For the text-containing cell, return its midpoint in [x, y] coordinate format. 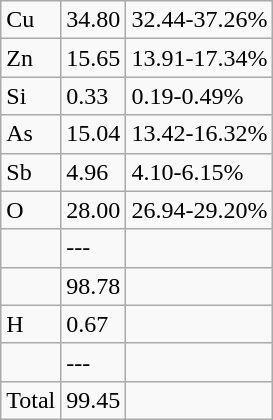
As [31, 134]
99.45 [94, 400]
Zn [31, 58]
28.00 [94, 210]
0.33 [94, 96]
98.78 [94, 286]
13.91-17.34% [200, 58]
0.67 [94, 324]
Total [31, 400]
H [31, 324]
4.10-6.15% [200, 172]
0.19-0.49% [200, 96]
13.42-16.32% [200, 134]
34.80 [94, 20]
15.04 [94, 134]
Si [31, 96]
26.94-29.20% [200, 210]
O [31, 210]
32.44-37.26% [200, 20]
Cu [31, 20]
Sb [31, 172]
15.65 [94, 58]
4.96 [94, 172]
